Return (x, y) of the center of cell containing provided text 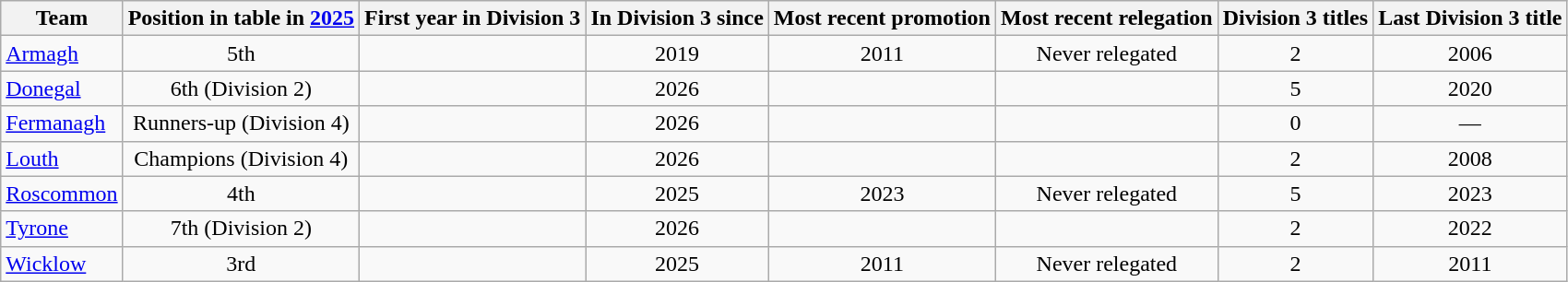
2019 (677, 53)
6th (Division 2) (241, 88)
Armagh (62, 53)
Runners-up (Division 4) (241, 123)
2020 (1470, 88)
Division 3 titles (1295, 18)
Team (62, 18)
Louth (62, 159)
7th (Division 2) (241, 229)
Position in table in 2025 (241, 18)
Most recent relegation (1107, 18)
5th (241, 53)
Tyrone (62, 229)
First year in Division 3 (472, 18)
Most recent promotion (882, 18)
Donegal (62, 88)
3rd (241, 264)
Wicklow (62, 264)
— (1470, 123)
Roscommon (62, 194)
2022 (1470, 229)
In Division 3 since (677, 18)
0 (1295, 123)
2006 (1470, 53)
Champions (Division 4) (241, 159)
Fermanagh (62, 123)
2008 (1470, 159)
Last Division 3 title (1470, 18)
4th (241, 194)
